Find where the given text appears and provide that cell's center as (x, y) coordinate. 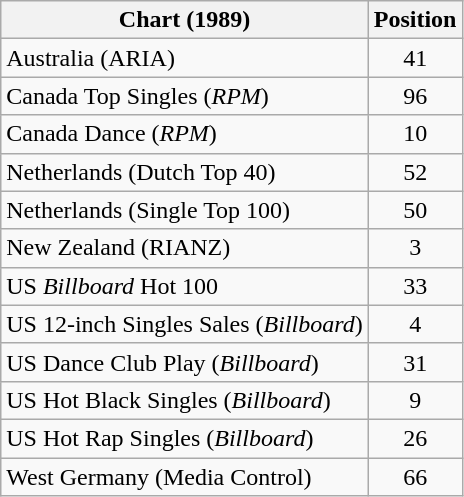
10 (415, 134)
66 (415, 477)
31 (415, 362)
West Germany (Media Control) (185, 477)
Position (415, 20)
9 (415, 400)
US Hot Rap Singles (Billboard) (185, 438)
50 (415, 210)
41 (415, 58)
US Hot Black Singles (Billboard) (185, 400)
Chart (1989) (185, 20)
3 (415, 248)
US Billboard Hot 100 (185, 286)
96 (415, 96)
Australia (ARIA) (185, 58)
US 12-inch Singles Sales (Billboard) (185, 324)
New Zealand (RIANZ) (185, 248)
Netherlands (Dutch Top 40) (185, 172)
4 (415, 324)
Canada Top Singles (RPM) (185, 96)
33 (415, 286)
Netherlands (Single Top 100) (185, 210)
52 (415, 172)
26 (415, 438)
US Dance Club Play (Billboard) (185, 362)
Canada Dance (RPM) (185, 134)
